For the text-containing cell, return its midpoint in [X, Y] coordinate format. 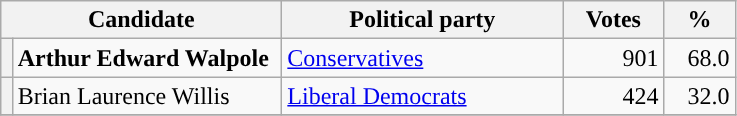
Arthur Edward Walpole [147, 58]
Candidate [142, 20]
Conservatives [422, 58]
% [700, 20]
Political party [422, 20]
901 [614, 58]
Votes [614, 20]
424 [614, 96]
68.0 [700, 58]
Liberal Democrats [422, 96]
Brian Laurence Willis [147, 96]
32.0 [700, 96]
